Provide the (X, Y) coordinate of the cell's center where the given text is located.  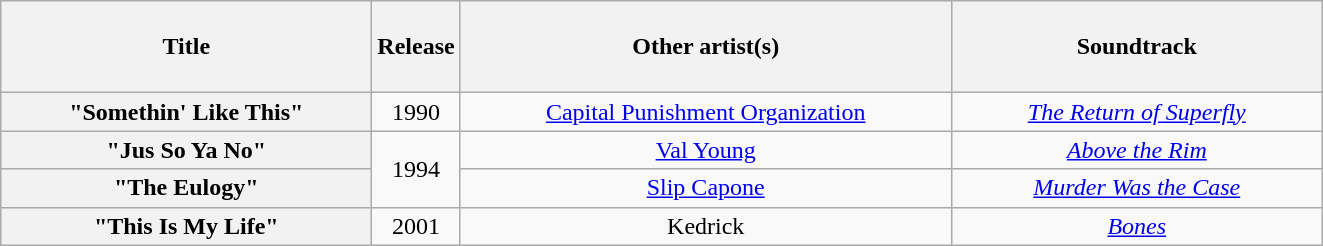
The Return of Superfly (1136, 112)
Above the Rim (1136, 150)
Kedrick (706, 226)
Slip Capone (706, 188)
"The Eulogy" (186, 188)
"Jus So Ya No" (186, 150)
2001 (416, 226)
"This Is My Life" (186, 226)
Val Young (706, 150)
"Somethin' Like This" (186, 112)
Murder Was the Case (1136, 188)
1994 (416, 169)
Title (186, 47)
Other artist(s) (706, 47)
1990 (416, 112)
Bones (1136, 226)
Soundtrack (1136, 47)
Release (416, 47)
Capital Punishment Organization (706, 112)
